From the cell containing the given text, extract its center point as [x, y] coordinate. 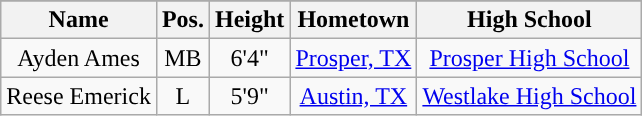
L [182, 96]
Hometown [354, 20]
6'4" [249, 58]
Westlake High School [530, 96]
Height [249, 20]
5'9" [249, 96]
Prosper, TX [354, 58]
Ayden Ames [79, 58]
MB [182, 58]
Reese Emerick [79, 96]
Prosper High School [530, 58]
Austin, TX [354, 96]
High School [530, 20]
Pos. [182, 20]
Name [79, 20]
